Scan for the cell matching the given text and deliver its (X, Y) coordinate at center. 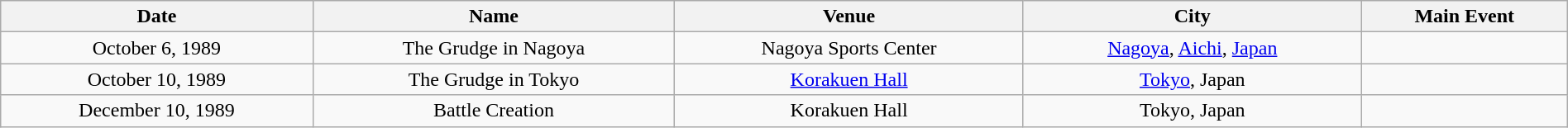
Date (157, 17)
Venue (849, 17)
The Grudge in Tokyo (494, 79)
Name (494, 17)
Main Event (1464, 17)
October 10, 1989 (157, 79)
The Grudge in Nagoya (494, 48)
Battle Creation (494, 111)
Nagoya Sports Center (849, 48)
October 6, 1989 (157, 48)
City (1193, 17)
December 10, 1989 (157, 111)
Nagoya, Aichi, Japan (1193, 48)
